Return the [X, Y] coordinate for the center point of the cell that contains the specified text.  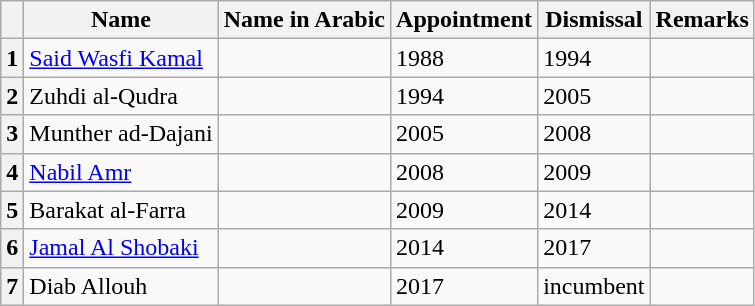
Zuhdi al-Qudra [121, 96]
Dismissal [594, 20]
1 [12, 58]
Name in Arabic [304, 20]
5 [12, 210]
7 [12, 286]
1988 [464, 58]
incumbent [594, 286]
Name [121, 20]
6 [12, 248]
2 [12, 96]
3 [12, 134]
Appointment [464, 20]
Jamal Al Shobaki [121, 248]
Remarks [702, 20]
Barakat al-Farra [121, 210]
4 [12, 172]
Nabil Amr [121, 172]
Said Wasfi Kamal [121, 58]
Munther ad-Dajani [121, 134]
Diab Allouh [121, 286]
